Capture the cell that displays the provided text and extract its [X, Y] central coordinate. 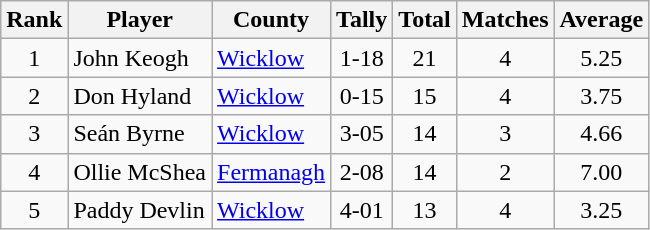
Seán Byrne [140, 134]
7.00 [602, 172]
0-15 [362, 96]
Rank [34, 20]
Don Hyland [140, 96]
1-18 [362, 58]
Matches [505, 20]
County [272, 20]
Ollie McShea [140, 172]
2-08 [362, 172]
4.66 [602, 134]
13 [425, 210]
3.25 [602, 210]
1 [34, 58]
John Keogh [140, 58]
15 [425, 96]
3-05 [362, 134]
Paddy Devlin [140, 210]
21 [425, 58]
Fermanagh [272, 172]
Player [140, 20]
Total [425, 20]
Average [602, 20]
4-01 [362, 210]
3.75 [602, 96]
Tally [362, 20]
5.25 [602, 58]
5 [34, 210]
